Determine the [X, Y] coordinate at the center of the cell enclosing the given text.  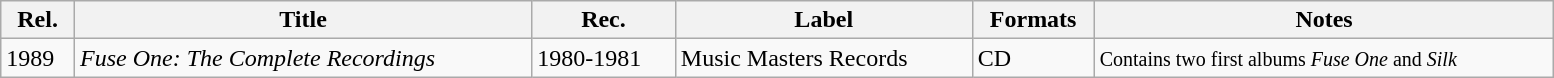
1989 [38, 58]
Rec. [604, 20]
CD [1033, 58]
Contains two first albums Fuse One and Silk [1324, 58]
Notes [1324, 20]
Fuse One: The Complete Recordings [302, 58]
Label [824, 20]
Music Masters Records [824, 58]
Formats [1033, 20]
Rel. [38, 20]
1980-1981 [604, 58]
Title [302, 20]
